Search for the cell housing the specified text and yield its (X, Y) center coordinate. 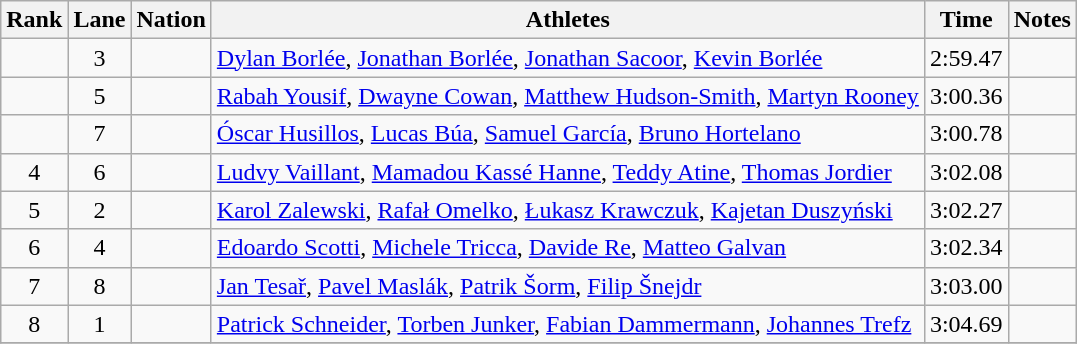
3:03.00 (966, 286)
Notes (1042, 20)
Rank (34, 20)
Athletes (568, 20)
3:00.36 (966, 96)
Time (966, 20)
2 (100, 210)
Nation (171, 20)
3:00.78 (966, 134)
Ludvy Vaillant, Mamadou Kassé Hanne, Teddy Atine, Thomas Jordier (568, 172)
Dylan Borlée, Jonathan Borlée, Jonathan Sacoor, Kevin Borlée (568, 58)
3 (100, 58)
3:02.34 (966, 248)
Patrick Schneider, Torben Junker, Fabian Dammermann, Johannes Trefz (568, 324)
3:04.69 (966, 324)
Jan Tesař, Pavel Maslák, Patrik Šorm, Filip Šnejdr (568, 286)
Rabah Yousif, Dwayne Cowan, Matthew Hudson-Smith, Martyn Rooney (568, 96)
Karol Zalewski, Rafał Omelko, Łukasz Krawczuk, Kajetan Duszyński (568, 210)
Óscar Husillos, Lucas Búa, Samuel García, Bruno Hortelano (568, 134)
2:59.47 (966, 58)
Edoardo Scotti, Michele Tricca, Davide Re, Matteo Galvan (568, 248)
3:02.27 (966, 210)
1 (100, 324)
Lane (100, 20)
3:02.08 (966, 172)
